Find where the given text appears and provide that cell's center as (X, Y) coordinate. 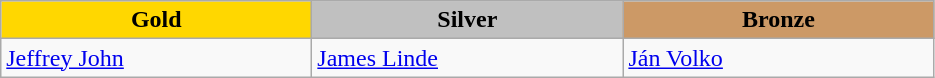
Silver (468, 20)
James Linde (468, 58)
Bronze (778, 20)
Ján Volko (778, 58)
Gold (156, 20)
Jeffrey John (156, 58)
